For the text-containing cell, return its midpoint in [X, Y] coordinate format. 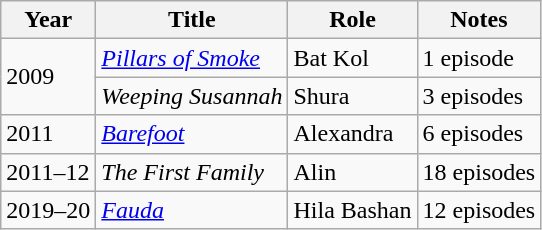
Year [48, 20]
The First Family [192, 172]
Bat Kol [352, 58]
1 episode [479, 58]
Role [352, 20]
2011–12 [48, 172]
Weeping Susannah [192, 96]
6 episodes [479, 134]
Pillars of Smoke [192, 58]
2009 [48, 77]
Alin [352, 172]
Alexandra [352, 134]
3 episodes [479, 96]
Title [192, 20]
Fauda [192, 210]
12 episodes [479, 210]
2019–20 [48, 210]
Barefoot [192, 134]
Shura [352, 96]
18 episodes [479, 172]
2011 [48, 134]
Notes [479, 20]
Hila Bashan [352, 210]
